Provide the [x, y] coordinate of the cell's center where the given text is located.  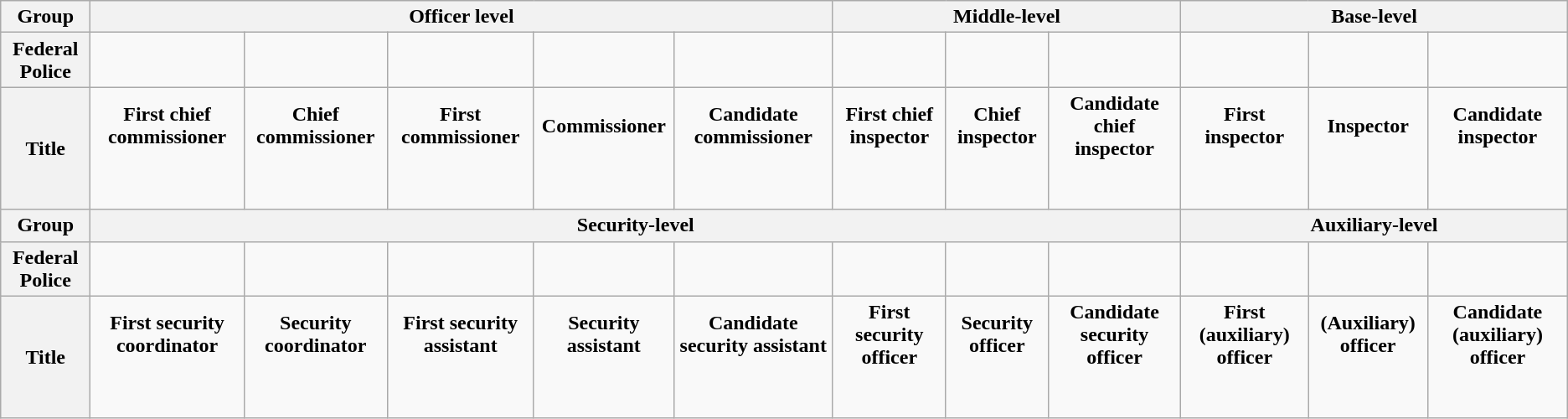
Candidate (auxiliary) officer [1498, 357]
First (auxiliary) officer [1245, 357]
Security coordinator [315, 357]
Middle-level [1007, 17]
Inspector [1369, 148]
First security coordinator [168, 357]
Chief commissioner [315, 148]
Auxiliary-level [1374, 225]
First chief inspector [890, 148]
Base-level [1374, 17]
First security assistant [461, 357]
First chief commissioner [168, 148]
Candidate chief inspector [1114, 148]
Candidate commissioner [753, 148]
First commissioner [461, 148]
Chief inspector [997, 148]
Candidate security officer [1114, 357]
Candidate inspector [1498, 148]
Security-level [636, 225]
First security officer [890, 357]
(Auxiliary) officer [1369, 357]
Candidate security assistant [753, 357]
Security officer [997, 357]
Commissioner [603, 148]
First inspector [1245, 148]
Officer level [462, 17]
Security assistant [603, 357]
